Locate the cell with the specified text and output its [X, Y] center coordinate. 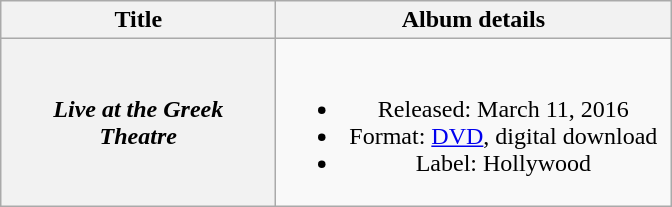
Title [138, 20]
Album details [474, 20]
Live at the GreekTheatre [138, 122]
Released: March 11, 2016Format: DVD, digital downloadLabel: Hollywood [474, 122]
